Return the [X, Y] coordinate for the center point of the cell that contains the specified text.  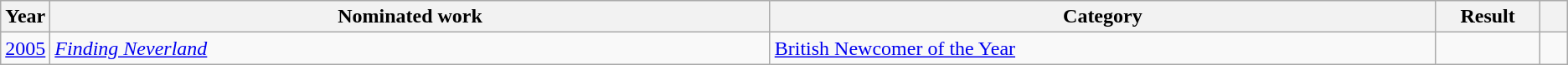
Nominated work [410, 17]
Finding Neverland [410, 48]
Year [25, 17]
Category [1102, 17]
Result [1488, 17]
2005 [25, 48]
British Newcomer of the Year [1102, 48]
